Capture the cell that displays the provided text and extract its [X, Y] central coordinate. 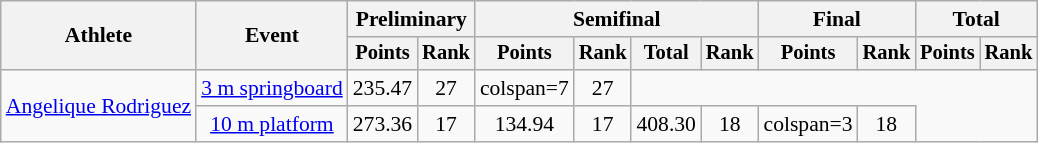
273.36 [382, 124]
3 m springboard [272, 88]
Semifinal [617, 19]
Athlete [98, 36]
235.47 [382, 88]
Angelique Rodriguez [98, 106]
408.30 [666, 124]
Preliminary [412, 19]
Final [838, 19]
colspan=3 [808, 124]
10 m platform [272, 124]
colspan=7 [524, 88]
134.94 [524, 124]
Event [272, 36]
